Extract the [X, Y] coordinate from the center of the cell holding the provided text.  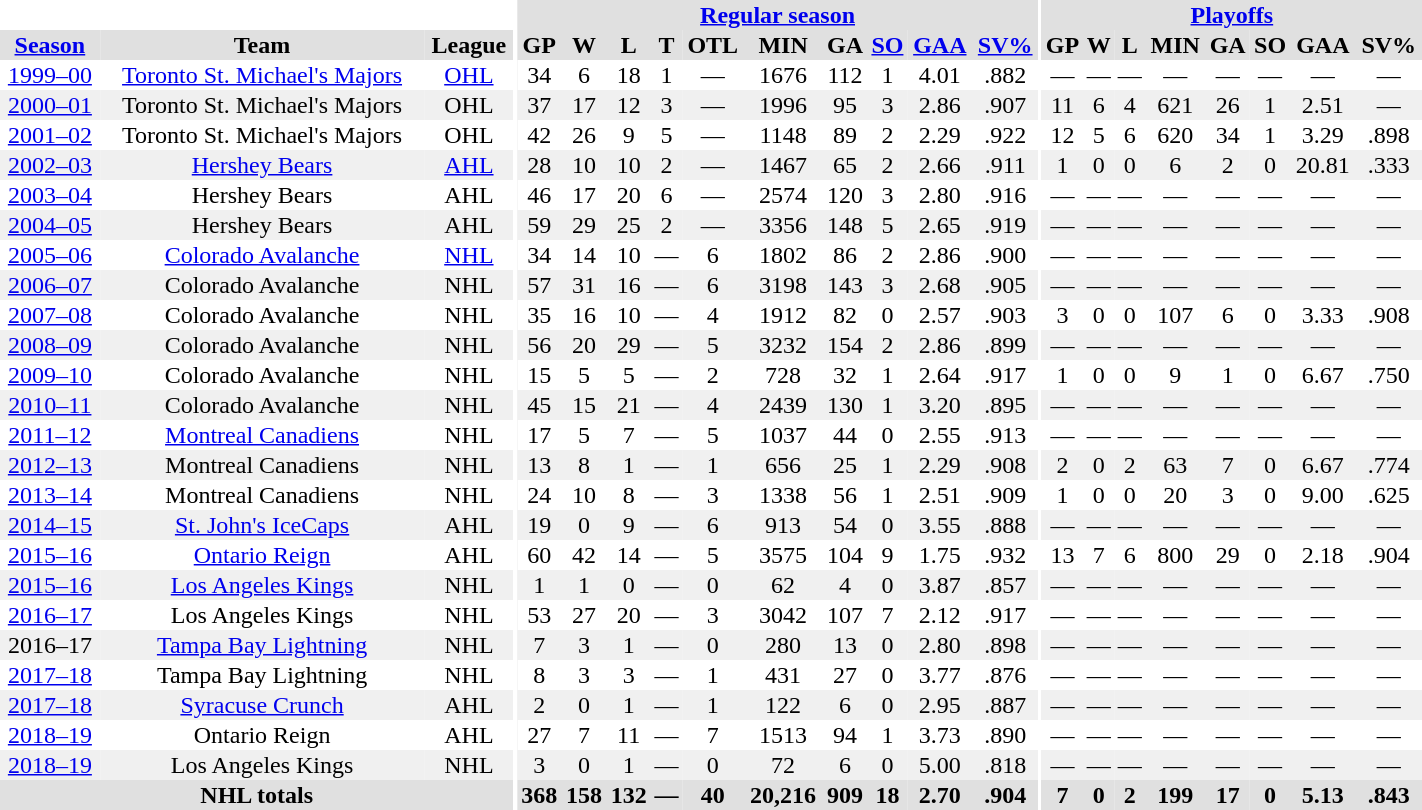
NHL totals [256, 795]
2010–11 [50, 405]
1467 [784, 165]
199 [1175, 795]
46 [540, 195]
148 [846, 225]
3.20 [940, 405]
32 [846, 375]
.887 [1005, 705]
.895 [1005, 405]
.907 [1005, 105]
2574 [784, 195]
.774 [1389, 465]
.913 [1005, 435]
.882 [1005, 75]
2014–15 [50, 525]
909 [846, 795]
24 [540, 495]
3.55 [940, 525]
2009–10 [50, 375]
League [468, 45]
9.00 [1322, 495]
60 [540, 555]
1148 [784, 135]
2439 [784, 405]
1513 [784, 735]
2003–04 [50, 195]
800 [1175, 555]
2012–13 [50, 465]
3575 [784, 555]
2000–01 [50, 105]
154 [846, 345]
158 [584, 795]
280 [784, 645]
1676 [784, 75]
4.01 [940, 75]
2.65 [940, 225]
1996 [784, 105]
728 [784, 375]
2006–07 [50, 285]
120 [846, 195]
57 [540, 285]
656 [784, 465]
.625 [1389, 495]
1.75 [940, 555]
.911 [1005, 165]
.333 [1389, 165]
62 [784, 585]
T [666, 45]
3.87 [940, 585]
.916 [1005, 195]
368 [540, 795]
45 [540, 405]
3198 [784, 285]
2.68 [940, 285]
37 [540, 105]
.750 [1389, 375]
122 [784, 705]
31 [584, 285]
59 [540, 225]
3042 [784, 615]
44 [846, 435]
3.33 [1322, 315]
130 [846, 405]
St. John's IceCaps [262, 525]
2005–06 [50, 255]
2.66 [940, 165]
620 [1175, 135]
.932 [1005, 555]
2002–03 [50, 165]
.919 [1005, 225]
.922 [1005, 135]
.903 [1005, 315]
95 [846, 105]
82 [846, 315]
OTL [713, 45]
21 [628, 405]
Playoffs [1232, 15]
2008–09 [50, 345]
20.81 [1322, 165]
3232 [784, 345]
2004–05 [50, 225]
2.70 [940, 795]
.899 [1005, 345]
2.95 [940, 705]
.905 [1005, 285]
3356 [784, 225]
35 [540, 315]
2013–14 [50, 495]
3.73 [940, 735]
72 [784, 765]
132 [628, 795]
.900 [1005, 255]
40 [713, 795]
65 [846, 165]
Regular season [778, 15]
.890 [1005, 735]
53 [540, 615]
621 [1175, 105]
.843 [1389, 795]
94 [846, 735]
28 [540, 165]
913 [784, 525]
Season [50, 45]
104 [846, 555]
1802 [784, 255]
19 [540, 525]
431 [784, 675]
.857 [1005, 585]
Team [262, 45]
63 [1175, 465]
20,216 [784, 795]
.909 [1005, 495]
1338 [784, 495]
3.29 [1322, 135]
.818 [1005, 765]
86 [846, 255]
89 [846, 135]
2.57 [940, 315]
.888 [1005, 525]
3.77 [940, 675]
143 [846, 285]
2.18 [1322, 555]
5.13 [1322, 795]
1999–00 [50, 75]
.876 [1005, 675]
2.12 [940, 615]
Syracuse Crunch [262, 705]
2.64 [940, 375]
112 [846, 75]
1037 [784, 435]
1912 [784, 315]
2011–12 [50, 435]
2.55 [940, 435]
2001–02 [50, 135]
2007–08 [50, 315]
54 [846, 525]
5.00 [940, 765]
